Detect which cell encompasses the target text, then output its (x, y) center coordinate. 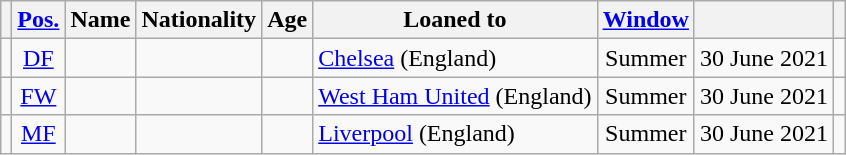
Window (646, 20)
Pos. (38, 20)
West Ham United (England) (455, 96)
Name (100, 20)
Age (288, 20)
Nationality (199, 20)
Loaned to (455, 20)
Liverpool (England) (455, 134)
FW (38, 96)
DF (38, 58)
Chelsea (England) (455, 58)
MF (38, 134)
